Output the (X, Y) coordinate of the center of the cell containing the given text.  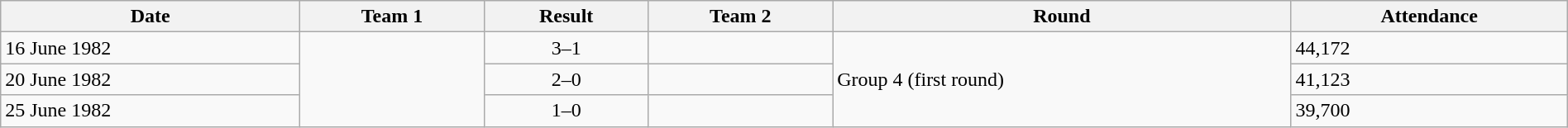
1–0 (566, 111)
Group 4 (first round) (1062, 79)
41,123 (1429, 79)
2–0 (566, 79)
3–1 (566, 48)
Result (566, 17)
Round (1062, 17)
Team 2 (741, 17)
Date (151, 17)
25 June 1982 (151, 111)
16 June 1982 (151, 48)
Attendance (1429, 17)
39,700 (1429, 111)
Team 1 (392, 17)
44,172 (1429, 48)
20 June 1982 (151, 79)
